Extract the (X, Y) coordinate from the center of the cell holding the provided text.  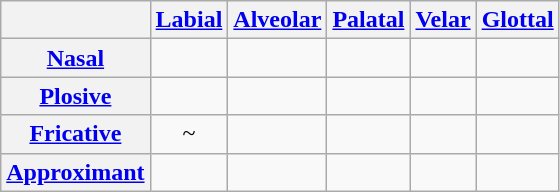
Velar (443, 20)
~ (189, 134)
Glottal (518, 20)
Fricative (76, 134)
Palatal (368, 20)
Nasal (76, 58)
Plosive (76, 96)
Labial (189, 20)
Alveolar (278, 20)
Approximant (76, 172)
